Search for the cell housing the specified text and yield its (X, Y) center coordinate. 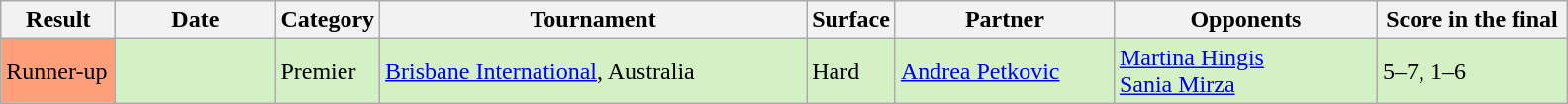
Category (328, 20)
Hard (851, 71)
Score in the final (1471, 20)
Runner-up (58, 71)
Andrea Petkovic (1004, 71)
Premier (328, 71)
Opponents (1245, 20)
Brisbane International, Australia (594, 71)
Tournament (594, 20)
Martina Hingis Sania Mirza (1245, 71)
Surface (851, 20)
Date (196, 20)
Result (58, 20)
Partner (1004, 20)
5–7, 1–6 (1471, 71)
